Detect which cell encompasses the target text, then output its [x, y] center coordinate. 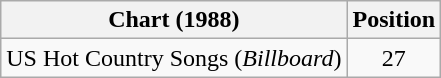
Chart (1988) [174, 20]
US Hot Country Songs (Billboard) [174, 58]
Position [394, 20]
27 [394, 58]
